Output the (X, Y) coordinate of the center of the cell containing the given text.  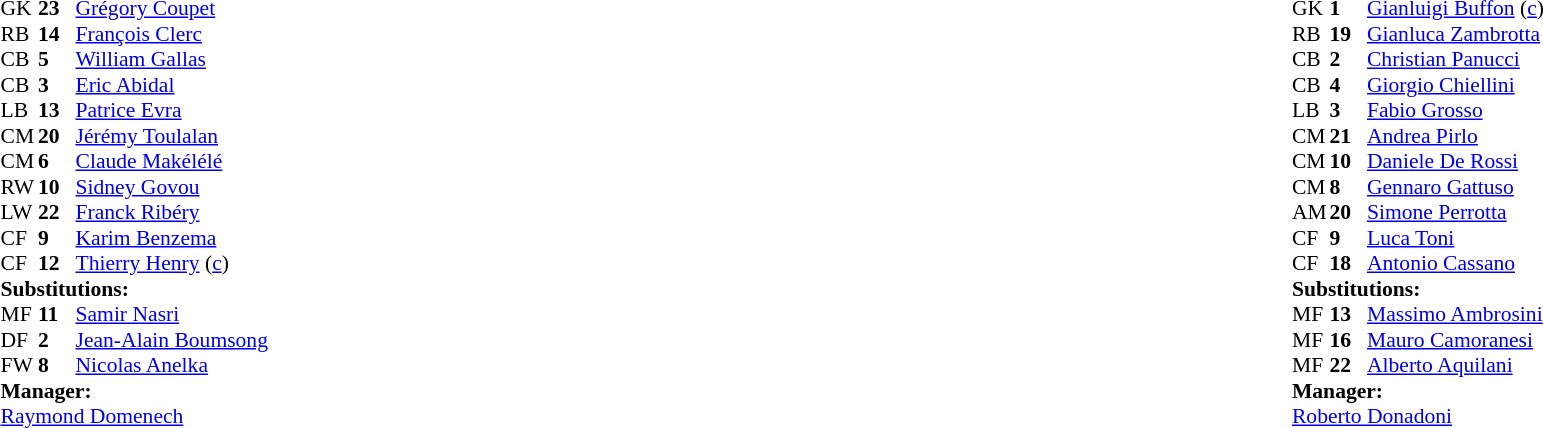
Jérémy Toulalan (172, 136)
Manager: (134, 391)
Franck Ribéry (172, 213)
18 (1348, 263)
Karim Benzema (172, 238)
4 (1348, 85)
16 (1348, 340)
21 (1348, 136)
6 (57, 161)
Jean-Alain Boumsong (172, 340)
William Gallas (172, 59)
Patrice Evra (172, 111)
Nicolas Anelka (172, 365)
19 (1348, 34)
Substitutions: (134, 289)
Thierry Henry (c) (172, 263)
François Clerc (172, 34)
Claude Makélélé (172, 161)
LW (19, 213)
FW (19, 365)
RW (19, 187)
12 (57, 263)
11 (57, 315)
14 (57, 34)
AM (1311, 213)
DF (19, 340)
Eric Abidal (172, 85)
Samir Nasri (172, 315)
5 (57, 59)
Sidney Govou (172, 187)
